Return the [x, y] coordinate for the center point of the cell that contains the specified text.  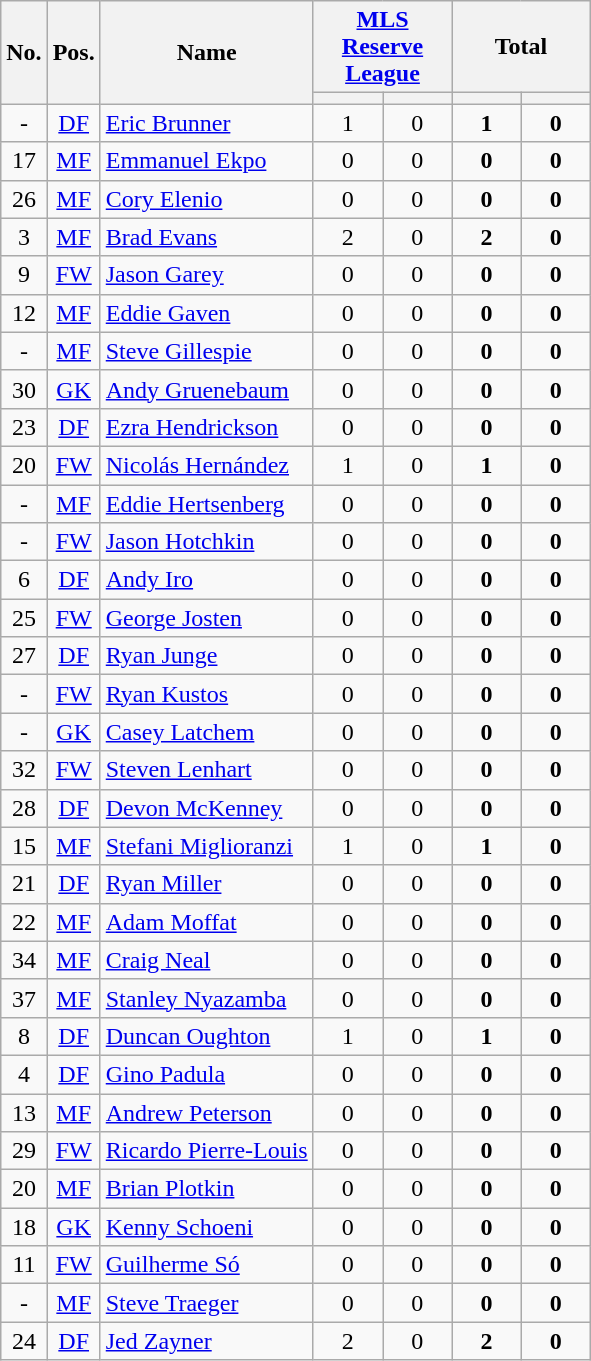
Andrew Peterson [206, 1113]
Jason Hotchkin [206, 542]
Andy Iro [206, 580]
Brian Plotkin [206, 1189]
Pos. [74, 52]
Nicolás Hernández [206, 465]
Stefani Miglioranzi [206, 846]
Gino Padula [206, 1074]
George Josten [206, 618]
3 [24, 237]
Ezra Hendrickson [206, 427]
Stanley Nyazamba [206, 998]
37 [24, 998]
Ricardo Pierre-Louis [206, 1151]
Kenny Schoeni [206, 1227]
25 [24, 618]
30 [24, 389]
Emmanuel Ekpo [206, 161]
Total [522, 47]
Steve Traeger [206, 1303]
Steven Lenhart [206, 770]
Cory Elenio [206, 199]
4 [24, 1074]
18 [24, 1227]
Steve Gillespie [206, 351]
24 [24, 1341]
28 [24, 808]
26 [24, 199]
13 [24, 1113]
12 [24, 313]
21 [24, 884]
Adam Moffat [206, 922]
Guilherme Só [206, 1265]
11 [24, 1265]
34 [24, 960]
29 [24, 1151]
Eddie Gaven [206, 313]
No. [24, 52]
9 [24, 275]
Jed Zayner [206, 1341]
Ryan Miller [206, 884]
Brad Evans [206, 237]
Ryan Junge [206, 656]
27 [24, 656]
Duncan Oughton [206, 1036]
15 [24, 846]
Jason Garey [206, 275]
17 [24, 161]
32 [24, 770]
23 [24, 427]
6 [24, 580]
Craig Neal [206, 960]
Name [206, 52]
Andy Gruenebaum [206, 389]
Devon McKenney [206, 808]
Ryan Kustos [206, 694]
Eddie Hertsenberg [206, 503]
8 [24, 1036]
MLS Reserve League [382, 47]
22 [24, 922]
Casey Latchem [206, 732]
Eric Brunner [206, 123]
